Provide the [x, y] coordinate of the cell's center where the given text is located.  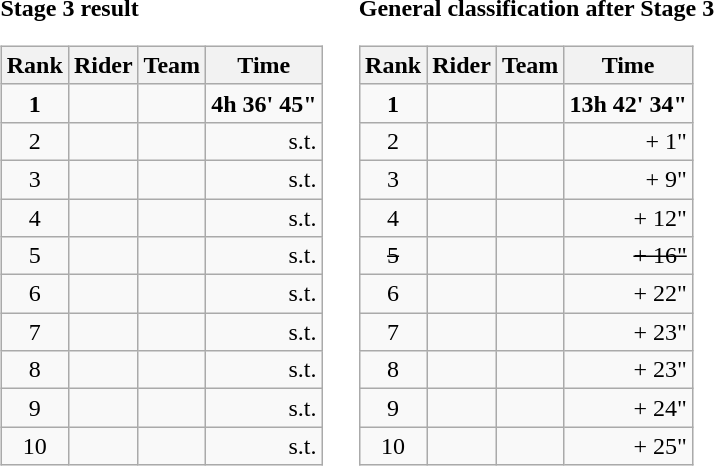
+ 25" [628, 446]
+ 24" [628, 408]
+ 22" [628, 294]
13h 42' 34" [628, 103]
+ 9" [628, 179]
+ 1" [628, 141]
+ 12" [628, 217]
+ 16" [628, 256]
4h 36' 45" [264, 103]
